Scan for the cell matching the given text and deliver its [X, Y] coordinate at center. 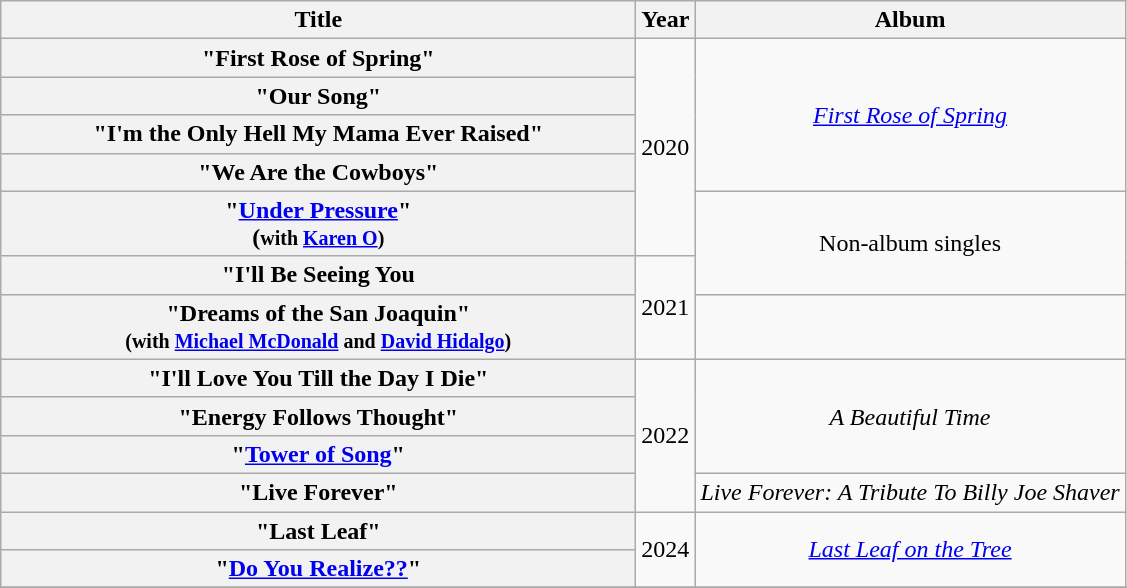
"Our Song" [318, 96]
Title [318, 20]
First Rose of Spring [910, 115]
2021 [666, 308]
Year [666, 20]
"I'm the Only Hell My Mama Ever Raised" [318, 134]
"Do You Realize??" [318, 569]
"We Are the Cowboys" [318, 172]
"First Rose of Spring" [318, 58]
2022 [666, 435]
"Under Pressure" (with Karen O) [318, 224]
2020 [666, 148]
A Beautiful Time [910, 416]
"I'll Be Seeing You [318, 275]
Last Leaf on the Tree [910, 550]
2024 [666, 550]
Non-album singles [910, 242]
"Energy Follows Thought" [318, 416]
"Dreams of the San Joaquin" (with Michael McDonald and David Hidalgo) [318, 326]
Live Forever: A Tribute To Billy Joe Shaver [910, 492]
"I'll Love You Till the Day I Die" [318, 378]
"Tower of Song" [318, 454]
"Live Forever" [318, 492]
Album [910, 20]
"Last Leaf" [318, 531]
